Provide the [x, y] coordinate of the cell's center where the given text is located.  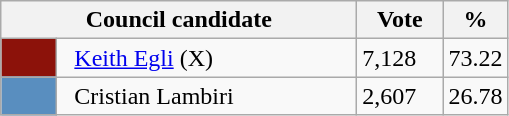
Keith Egli (X) [207, 58]
Council candidate [179, 20]
Cristian Lambiri [207, 96]
7,128 [400, 58]
73.22 [476, 58]
Vote [400, 20]
26.78 [476, 96]
% [476, 20]
2,607 [400, 96]
